Provide the [x, y] coordinate of the cell's center where the given text is located.  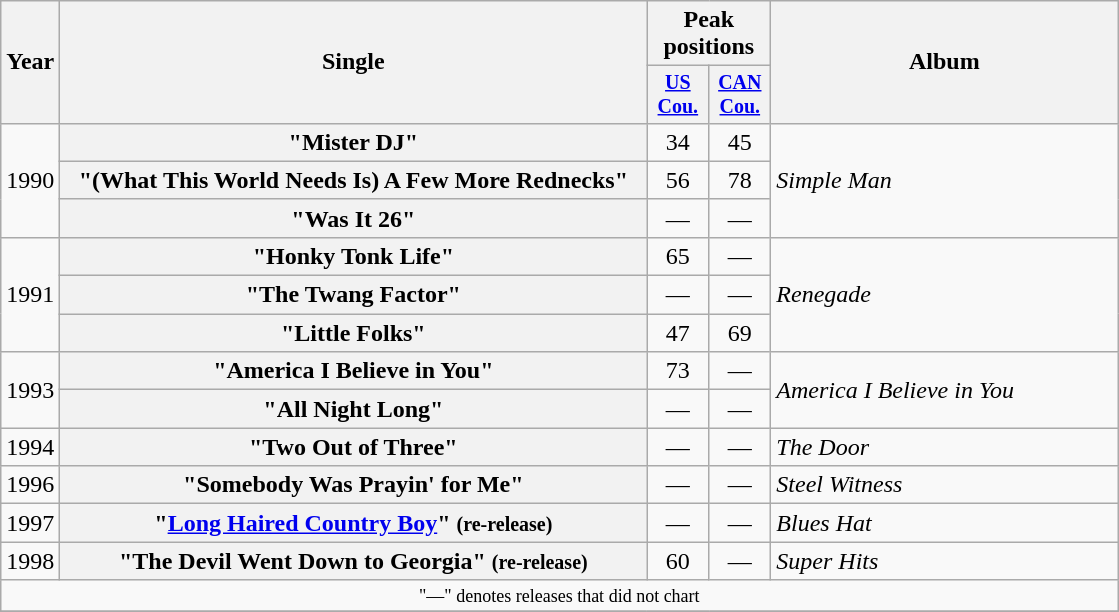
Steel Witness [944, 485]
47 [678, 333]
Super Hits [944, 561]
"Was It 26" [354, 218]
CAN Cou. [740, 94]
34 [678, 142]
"All Night Long" [354, 409]
"Long Haired Country Boy" (re-release) [354, 523]
73 [678, 371]
"—" denotes releases that did not chart [560, 596]
78 [740, 180]
69 [740, 333]
"The Twang Factor" [354, 295]
"Mister DJ" [354, 142]
1994 [30, 447]
"Two Out of Three" [354, 447]
1997 [30, 523]
"Honky Tonk Life" [354, 256]
56 [678, 180]
1990 [30, 180]
"Little Folks" [354, 333]
Blues Hat [944, 523]
45 [740, 142]
1998 [30, 561]
Peak positions [709, 34]
US Cou. [678, 94]
Single [354, 62]
Year [30, 62]
65 [678, 256]
Album [944, 62]
America I Believe in You [944, 390]
60 [678, 561]
Simple Man [944, 180]
1991 [30, 294]
The Door [944, 447]
"Somebody Was Prayin' for Me" [354, 485]
"America I Believe in You" [354, 371]
"(What This World Needs Is) A Few More Rednecks" [354, 180]
"The Devil Went Down to Georgia" (re-release) [354, 561]
1993 [30, 390]
1996 [30, 485]
Renegade [944, 294]
